Scan for the cell matching the given text and deliver its (x, y) coordinate at center. 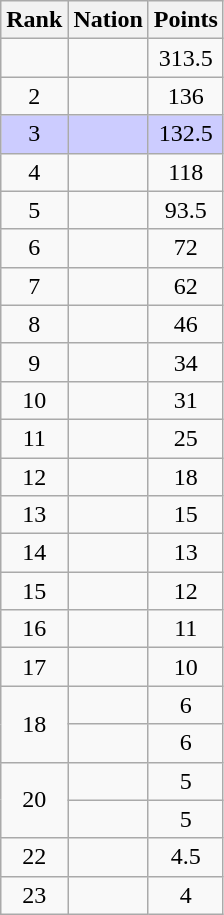
23 (34, 895)
9 (34, 362)
313.5 (186, 58)
46 (186, 324)
132.5 (186, 134)
25 (186, 438)
Nation (108, 20)
17 (34, 667)
8 (34, 324)
7 (34, 286)
136 (186, 96)
2 (34, 96)
31 (186, 400)
Rank (34, 20)
93.5 (186, 210)
4.5 (186, 857)
Points (186, 20)
72 (186, 248)
118 (186, 172)
16 (34, 629)
3 (34, 134)
34 (186, 362)
62 (186, 286)
14 (34, 553)
20 (34, 800)
22 (34, 857)
